Find where the given text appears and provide that cell's center as [x, y] coordinate. 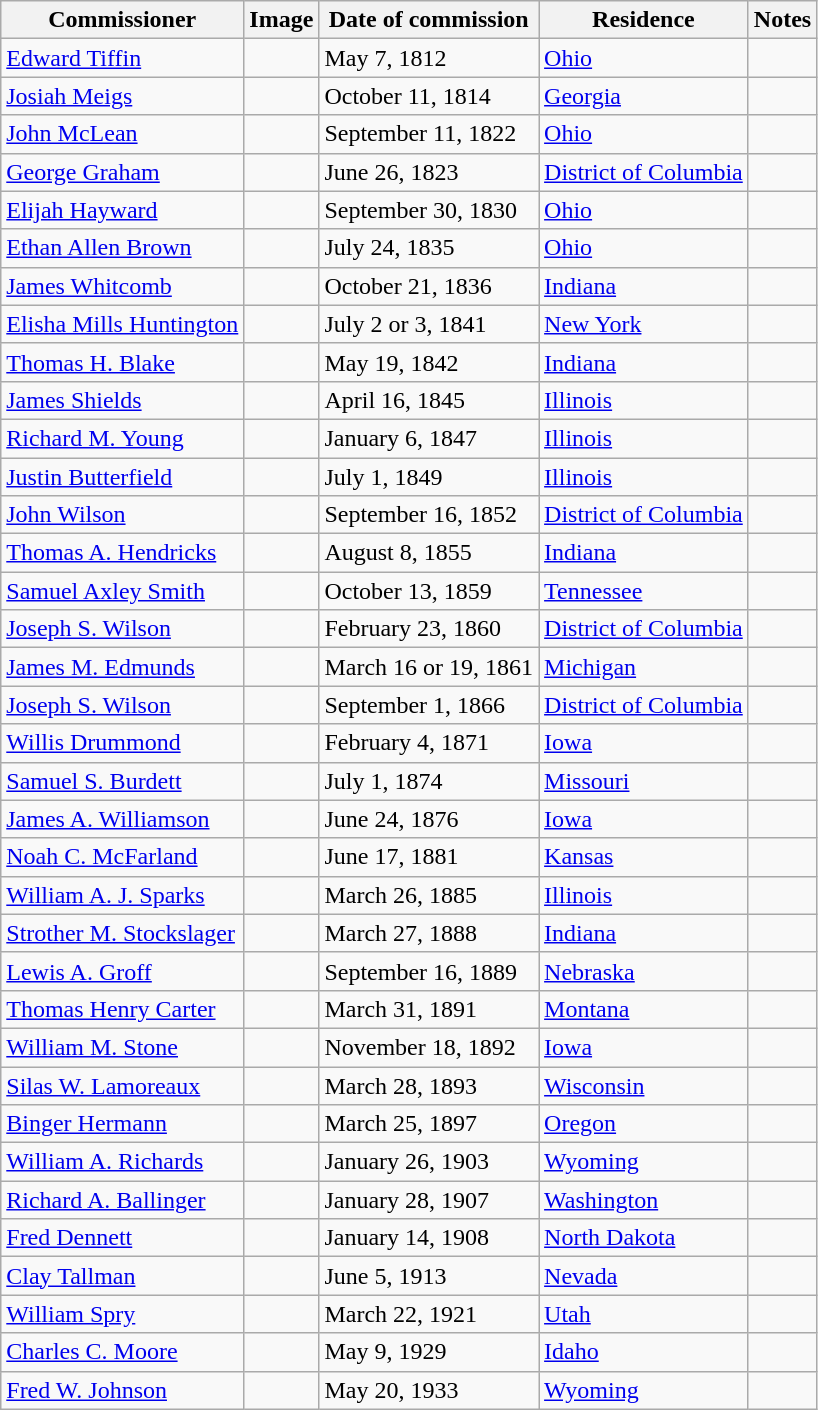
August 8, 1855 [429, 553]
Oregon [644, 1124]
Idaho [644, 1352]
Fred W. Johnson [122, 1390]
February 4, 1871 [429, 743]
Date of commission [429, 20]
Lewis A. Groff [122, 971]
Thomas Henry Carter [122, 1009]
June 24, 1876 [429, 819]
October 21, 1836 [429, 286]
January 6, 1847 [429, 438]
John Wilson [122, 515]
March 28, 1893 [429, 1085]
Elijah Hayward [122, 210]
Tennessee [644, 591]
Nevada [644, 1276]
John McLean [122, 134]
Willis Drummond [122, 743]
Commissioner [122, 20]
July 24, 1835 [429, 248]
July 1, 1849 [429, 477]
March 31, 1891 [429, 1009]
Kansas [644, 857]
Samuel Axley Smith [122, 591]
May 7, 1812 [429, 58]
Edward Tiffin [122, 58]
Georgia [644, 96]
William A. Richards [122, 1162]
June 17, 1881 [429, 857]
November 18, 1892 [429, 1047]
James Whitcomb [122, 286]
Richard A. Ballinger [122, 1200]
May 20, 1933 [429, 1390]
March 16 or 19, 1861 [429, 667]
June 5, 1913 [429, 1276]
Strother M. Stockslager [122, 933]
New York [644, 324]
September 16, 1852 [429, 515]
James M. Edmunds [122, 667]
Missouri [644, 781]
Montana [644, 1009]
May 9, 1929 [429, 1352]
Wisconsin [644, 1085]
Washington [644, 1200]
William Spry [122, 1314]
Utah [644, 1314]
May 19, 1842 [429, 362]
October 11, 1814 [429, 96]
Thomas H. Blake [122, 362]
September 11, 1822 [429, 134]
William A. J. Sparks [122, 895]
January 14, 1908 [429, 1238]
September 16, 1889 [429, 971]
March 27, 1888 [429, 933]
Fred Dennett [122, 1238]
Justin Butterfield [122, 477]
Elisha Mills Huntington [122, 324]
January 28, 1907 [429, 1200]
September 1, 1866 [429, 705]
Clay Tallman [122, 1276]
January 26, 1903 [429, 1162]
Noah C. McFarland [122, 857]
Richard M. Young [122, 438]
Charles C. Moore [122, 1352]
February 23, 1860 [429, 629]
James Shields [122, 400]
Image [282, 20]
March 25, 1897 [429, 1124]
July 2 or 3, 1841 [429, 324]
Notes [782, 20]
North Dakota [644, 1238]
George Graham [122, 172]
James A. Williamson [122, 819]
Thomas A. Hendricks [122, 553]
Nebraska [644, 971]
March 26, 1885 [429, 895]
April 16, 1845 [429, 400]
Samuel S. Burdett [122, 781]
Binger Hermann [122, 1124]
July 1, 1874 [429, 781]
Michigan [644, 667]
Silas W. Lamoreaux [122, 1085]
Ethan Allen Brown [122, 248]
William M. Stone [122, 1047]
October 13, 1859 [429, 591]
Josiah Meigs [122, 96]
September 30, 1830 [429, 210]
June 26, 1823 [429, 172]
Residence [644, 20]
March 22, 1921 [429, 1314]
